From the cell containing the given text, extract its center point as [X, Y] coordinate. 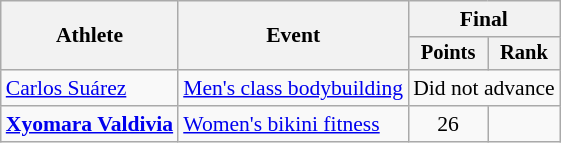
Rank [524, 54]
Did not advance [484, 88]
Carlos Suárez [90, 88]
Xyomara Valdivia [90, 124]
Men's class bodybuilding [293, 88]
26 [448, 124]
Final [484, 19]
Points [448, 54]
Event [293, 36]
Athlete [90, 36]
Women's bikini fitness [293, 124]
